Locate the cell with the specified text and output its (X, Y) center coordinate. 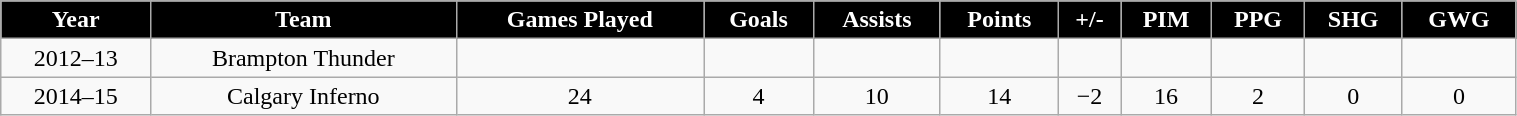
Team (304, 20)
Points (999, 20)
+/- (1089, 20)
PPG (1258, 20)
PIM (1166, 20)
Year (76, 20)
2012–13 (76, 58)
Calgary Inferno (304, 96)
−2 (1089, 96)
Brampton Thunder (304, 58)
Assists (876, 20)
SHG (1354, 20)
16 (1166, 96)
GWG (1459, 20)
Goals (759, 20)
2 (1258, 96)
14 (999, 96)
2014–15 (76, 96)
10 (876, 96)
Games Played (580, 20)
4 (759, 96)
24 (580, 96)
